Output the (X, Y) coordinate of the center of the cell containing the given text.  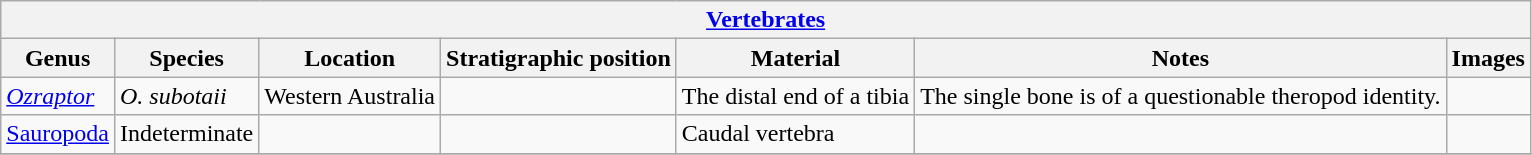
Ozraptor (58, 96)
The distal end of a tibia (795, 96)
O. subotaii (186, 96)
Sauropoda (58, 134)
Species (186, 58)
Location (350, 58)
Caudal vertebra (795, 134)
Notes (1180, 58)
Vertebrates (766, 20)
Images (1488, 58)
Indeterminate (186, 134)
Material (795, 58)
Western Australia (350, 96)
Stratigraphic position (559, 58)
Genus (58, 58)
The single bone is of a questionable theropod identity. (1180, 96)
